Return the (X, Y) coordinate for the center point of the cell that contains the specified text.  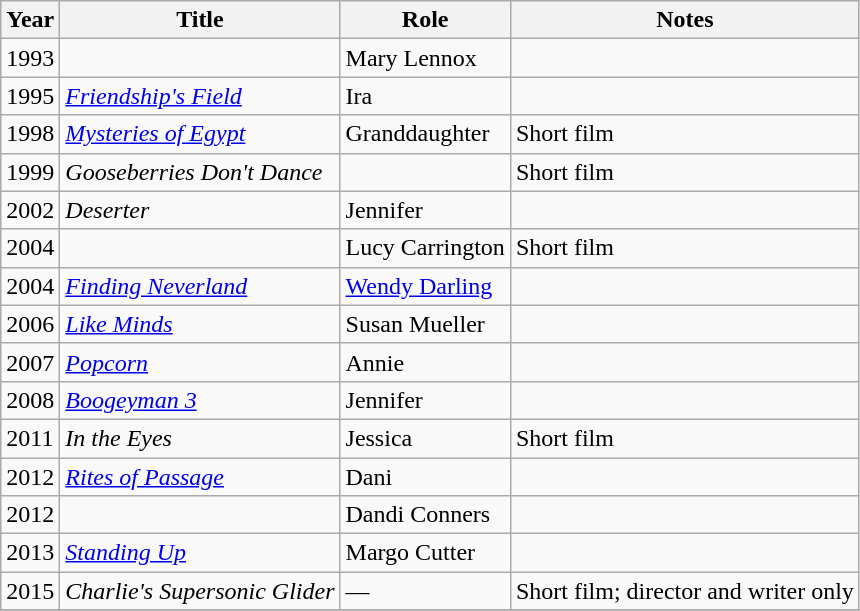
Friendship's Field (200, 96)
1998 (30, 134)
Jessica (425, 438)
Gooseberries Don't Dance (200, 172)
Susan Mueller (425, 324)
Boogeyman 3 (200, 400)
In the Eyes (200, 438)
Short film; director and writer only (684, 591)
Popcorn (200, 362)
2006 (30, 324)
2013 (30, 553)
Mysteries of Egypt (200, 134)
Like Minds (200, 324)
Standing Up (200, 553)
2002 (30, 210)
Margo Cutter (425, 553)
1999 (30, 172)
2011 (30, 438)
Lucy Carrington (425, 248)
2007 (30, 362)
Role (425, 20)
Charlie's Supersonic Glider (200, 591)
Deserter (200, 210)
Ira (425, 96)
2008 (30, 400)
Title (200, 20)
2015 (30, 591)
Wendy Darling (425, 286)
— (425, 591)
Dani (425, 477)
Notes (684, 20)
Annie (425, 362)
Dandi Conners (425, 515)
Year (30, 20)
Rites of Passage (200, 477)
Finding Neverland (200, 286)
Mary Lennox (425, 58)
1995 (30, 96)
Granddaughter (425, 134)
1993 (30, 58)
